From the cell containing the given text, extract its center point as (X, Y) coordinate. 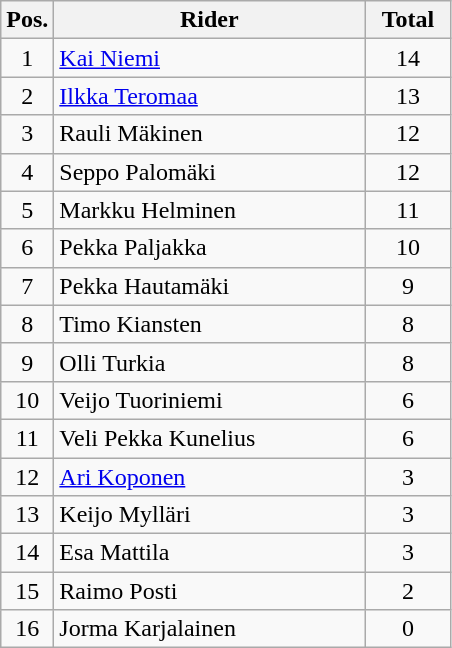
Veli Pekka Kunelius (210, 438)
0 (408, 629)
Pos. (28, 20)
Timo Kiansten (210, 324)
Ilkka Teromaa (210, 96)
Rauli Mäkinen (210, 134)
4 (28, 172)
Kai Niemi (210, 58)
Markku Helminen (210, 210)
16 (28, 629)
5 (28, 210)
Ari Koponen (210, 477)
Seppo Palomäki (210, 172)
Raimo Posti (210, 591)
15 (28, 591)
Keijo Mylläri (210, 515)
7 (28, 286)
1 (28, 58)
Total (408, 20)
Rider (210, 20)
Esa Mattila (210, 553)
Pekka Hautamäki (210, 286)
Pekka Paljakka (210, 248)
Jorma Karjalainen (210, 629)
Olli Turkia (210, 362)
Veijo Tuoriniemi (210, 400)
